Identify which cell holds the provided text, then report its [X, Y] central coordinate. 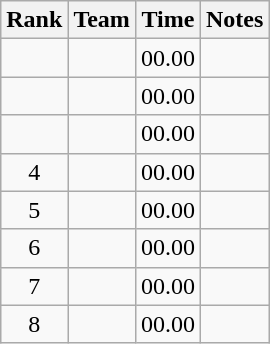
8 [34, 324]
Team [102, 20]
5 [34, 210]
Time [168, 20]
4 [34, 172]
6 [34, 248]
Notes [234, 20]
7 [34, 286]
Rank [34, 20]
